Pinpoint the cell where the given text exists, returning its (X, Y) midpoint coordinate. 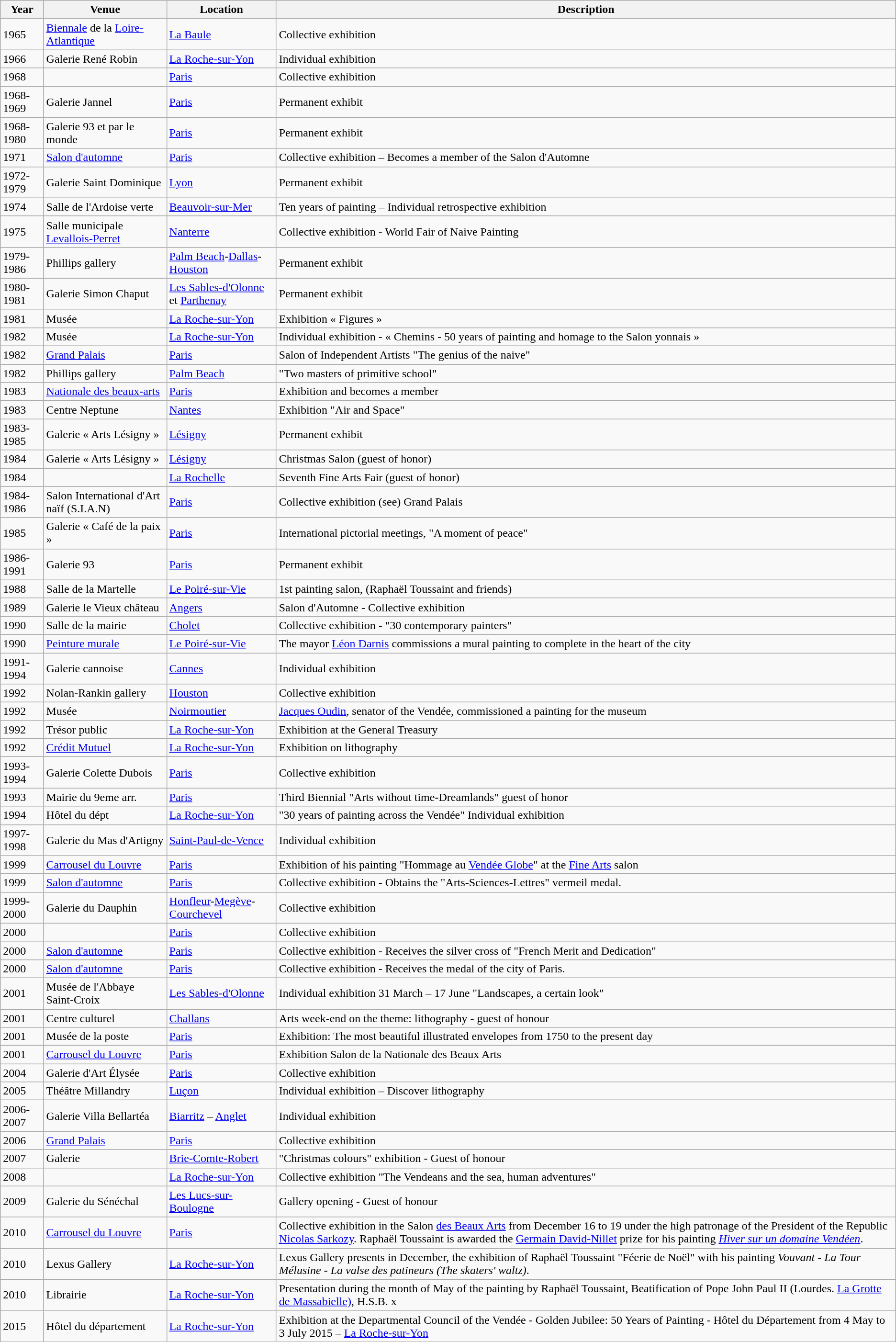
Exhibition at the General Treasury (586, 730)
Théâtre Millandry (105, 1091)
"30 years of painting across the Vendée" Individual exhibition (586, 815)
1975 (22, 232)
Centre Neptune (105, 410)
Salon of Independent Artists "The genius of the naive" (586, 355)
Brie-Comte-Robert (221, 1159)
La Rochelle (221, 477)
Exhibition Salon de la Nationale des Beaux Arts (586, 1055)
Collective exhibition (see) Grand Palais (586, 502)
1971 (22, 158)
1980-1981 (22, 294)
Galerie Simon Chaput (105, 294)
Galerie Jannel (105, 101)
Galerie Villa Bellartéa (105, 1116)
1979-1986 (22, 262)
Galerie Saint Dominique (105, 182)
"Two masters of primitive school" (586, 373)
Galerie « Café de la paix » (105, 533)
Crédit Mutuel (105, 748)
Collective exhibition - Obtains the "Arts-Sciences-Lettres" vermeil medal. (586, 883)
2006-2007 (22, 1116)
Nantes (221, 410)
Lyon (221, 182)
Collective exhibition "The Vendeans and the sea, human adventures" (586, 1177)
1966 (22, 59)
Mairie du 9eme arr. (105, 797)
Jacques Oudin, senator of the Vendée, commissioned a painting for the museum (586, 711)
Collective exhibition – Becomes a member of the Salon d'Automne (586, 158)
Musée de la poste (105, 1037)
Nolan-Rankin gallery (105, 693)
1981 (22, 318)
Galerie le Vieux château (105, 607)
Houston (221, 693)
Les Sables-d'Olonne (221, 993)
Galerie du Dauphin (105, 908)
2004 (22, 1073)
Angers (221, 607)
Exhibition « Figures » (586, 318)
Les Lucs-sur-Boulogne (221, 1202)
Salon d'Automne - Collective exhibition (586, 607)
Trésor public (105, 730)
1993 (22, 797)
Lexus Gallery (105, 1264)
Nanterre (221, 232)
1988 (22, 589)
Galerie 93 et par le monde (105, 133)
1972-1979 (22, 182)
Exhibition on lithography (586, 748)
Arts week-end on the theme: lithography - guest of honour (586, 1018)
Exhibition of his painting "Hommage au Vendée Globe" at the Fine Arts salon (586, 865)
Exhibition and becomes a member (586, 392)
Nationale des beaux-arts (105, 392)
2007 (22, 1159)
1983-1985 (22, 435)
Collective exhibition - Receives the medal of the city of Paris. (586, 969)
Individual exhibition – Discover lithography (586, 1091)
Salle de l'Ardoise verte (105, 207)
Peinture murale (105, 643)
Hôtel du département (105, 1326)
1st painting salon, (Raphaël Toussaint and friends) (586, 589)
2005 (22, 1091)
Galerie du Mas d'Artigny (105, 840)
Collective exhibition - World Fair of Naive Painting (586, 232)
2008 (22, 1177)
1974 (22, 207)
Cannes (221, 668)
The mayor Léon Darnis commissions a mural painting to complete in the heart of the city (586, 643)
Galerie cannoise (105, 668)
Exhibition: The most beautiful illustrated envelopes from 1750 to the present day (586, 1037)
"Christmas colours" exhibition - Guest of honour (586, 1159)
Palm Beach-Dallas-Houston (221, 262)
Biarritz – Anglet (221, 1116)
Seventh Fine Arts Fair (guest of honor) (586, 477)
1968 (22, 77)
La Baule (221, 34)
Hôtel du dépt (105, 815)
2015 (22, 1326)
Galerie (105, 1159)
Location (221, 10)
Christmas Salon (guest of honor) (586, 459)
Individual exhibition - « Chemins - 50 years of painting and homage to the Salon yonnais » (586, 337)
Year (22, 10)
1991-1994 (22, 668)
2006 (22, 1140)
1968-1969 (22, 101)
Salle de la Martelle (105, 589)
1965 (22, 34)
Cholet (221, 625)
1985 (22, 533)
2009 (22, 1202)
Galerie René Robin (105, 59)
Salon International d'Art naïf (S.I.A.N) (105, 502)
Luçon (221, 1091)
Galerie du Sénéchal (105, 1202)
Biennale de la Loire-Atlantique (105, 34)
Galerie Colette Dubois (105, 773)
Saint-Paul-de-Vence (221, 840)
Les Sables-d'Olonne et Parthenay (221, 294)
Collective exhibition - Receives the silver cross of "French Merit and Dedication" (586, 950)
1993-1994 (22, 773)
Individual exhibition 31 March – 17 June "Landscapes, a certain look" (586, 993)
Honfleur-Megève-Courchevel (221, 908)
Salle municipale Levallois-Perret (105, 232)
Galerie 93 (105, 564)
Gallery opening - Guest of honour (586, 1202)
Galerie d'Art Élysée (105, 1073)
Beauvoir-sur-Mer (221, 207)
Noirmoutier (221, 711)
Third Biennial "Arts without time-Dreamlands" guest of honor (586, 797)
Description (586, 10)
Librairie (105, 1295)
Salle de la mairie (105, 625)
Collective exhibition - "30 contemporary painters" (586, 625)
Centre culturel (105, 1018)
Ten years of painting – Individual retrospective exhibition (586, 207)
Challans (221, 1018)
1968-1980 (22, 133)
1989 (22, 607)
1984-1986 (22, 502)
International pictorial meetings, "A moment of peace" (586, 533)
1997-1998 (22, 840)
Palm Beach (221, 373)
1994 (22, 815)
1986-1991 (22, 564)
Exhibition "Air and Space" (586, 410)
Musée de l'Abbaye Saint-Croix (105, 993)
Venue (105, 10)
1999-2000 (22, 908)
